Find where the given text appears and provide that cell's center as [x, y] coordinate. 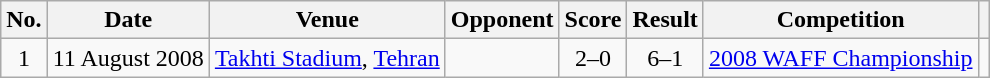
1 [24, 58]
Score [593, 20]
Venue [327, 20]
2008 WAFF Championship [840, 58]
Date [128, 20]
6–1 [665, 58]
2–0 [593, 58]
Competition [840, 20]
Takhti Stadium, Tehran [327, 58]
No. [24, 20]
11 August 2008 [128, 58]
Result [665, 20]
Opponent [502, 20]
